Capture the cell that displays the provided text and extract its (X, Y) central coordinate. 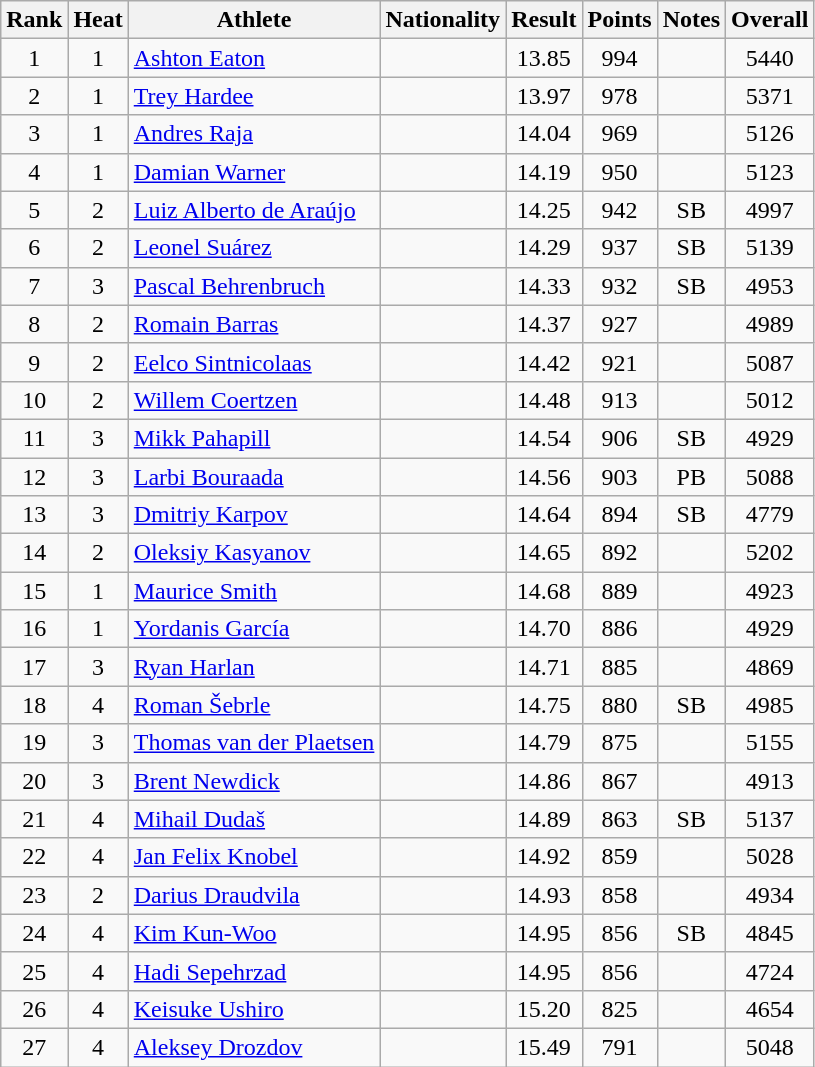
Nationality (443, 20)
11 (34, 438)
Kim Kun-Woo (254, 933)
15 (34, 591)
14.54 (544, 438)
24 (34, 933)
4845 (770, 933)
932 (620, 286)
14.37 (544, 324)
12 (34, 477)
969 (620, 134)
4997 (770, 210)
17 (34, 667)
Trey Hardee (254, 96)
Eelco Sintnicolaas (254, 362)
5440 (770, 58)
937 (620, 248)
Mihail Dudaš (254, 819)
5028 (770, 857)
885 (620, 667)
859 (620, 857)
Result (544, 20)
Hadi Sepehrzad (254, 971)
4869 (770, 667)
14.29 (544, 248)
903 (620, 477)
Brent Newdick (254, 781)
5087 (770, 362)
5048 (770, 1047)
15.20 (544, 1009)
4985 (770, 705)
Thomas van der Plaetsen (254, 743)
14.70 (544, 629)
825 (620, 1009)
5126 (770, 134)
13.85 (544, 58)
Keisuke Ushiro (254, 1009)
4953 (770, 286)
5202 (770, 553)
894 (620, 515)
5012 (770, 400)
4923 (770, 591)
Damian Warner (254, 172)
6 (34, 248)
Points (620, 20)
Oleksiy Kasyanov (254, 553)
921 (620, 362)
Jan Felix Knobel (254, 857)
22 (34, 857)
14.86 (544, 781)
880 (620, 705)
Aleksey Drozdov (254, 1047)
5155 (770, 743)
942 (620, 210)
Luiz Alberto de Araújo (254, 210)
21 (34, 819)
Ashton Eaton (254, 58)
Overall (770, 20)
14.68 (544, 591)
10 (34, 400)
5088 (770, 477)
Pascal Behrenbruch (254, 286)
14.89 (544, 819)
14.92 (544, 857)
5123 (770, 172)
Leonel Suárez (254, 248)
Yordanis García (254, 629)
4913 (770, 781)
Rank (34, 20)
14.75 (544, 705)
15.49 (544, 1047)
7 (34, 286)
950 (620, 172)
5371 (770, 96)
25 (34, 971)
875 (620, 743)
14.65 (544, 553)
14 (34, 553)
Heat (98, 20)
14.42 (544, 362)
892 (620, 553)
4724 (770, 971)
906 (620, 438)
886 (620, 629)
14.25 (544, 210)
14.19 (544, 172)
867 (620, 781)
20 (34, 781)
5 (34, 210)
5137 (770, 819)
14.64 (544, 515)
14.79 (544, 743)
14.33 (544, 286)
9 (34, 362)
Larbi Bouraada (254, 477)
Dmitriy Karpov (254, 515)
4779 (770, 515)
4654 (770, 1009)
18 (34, 705)
Romain Barras (254, 324)
889 (620, 591)
27 (34, 1047)
Darius Draudvila (254, 895)
26 (34, 1009)
858 (620, 895)
927 (620, 324)
PB (691, 477)
Andres Raja (254, 134)
5139 (770, 248)
Willem Coertzen (254, 400)
Athlete (254, 20)
Maurice Smith (254, 591)
791 (620, 1047)
13 (34, 515)
23 (34, 895)
Ryan Harlan (254, 667)
13.97 (544, 96)
4989 (770, 324)
Roman Šebrle (254, 705)
14.56 (544, 477)
14.71 (544, 667)
913 (620, 400)
4934 (770, 895)
863 (620, 819)
14.93 (544, 895)
Notes (691, 20)
19 (34, 743)
8 (34, 324)
16 (34, 629)
14.48 (544, 400)
994 (620, 58)
978 (620, 96)
Mikk Pahapill (254, 438)
14.04 (544, 134)
